Detect which cell encompasses the target text, then output its (X, Y) center coordinate. 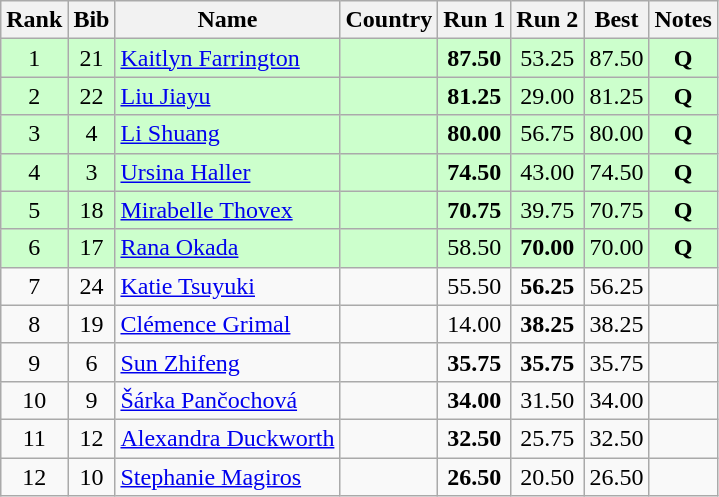
Run 1 (474, 20)
2 (34, 96)
Kaitlyn Farrington (228, 58)
Ursina Haller (228, 172)
Rana Okada (228, 248)
7 (34, 286)
5 (34, 210)
Liu Jiayu (228, 96)
Bib (92, 20)
29.00 (548, 96)
Country (389, 20)
Clémence Grimal (228, 324)
56.75 (548, 134)
14.00 (474, 324)
43.00 (548, 172)
25.75 (548, 438)
11 (34, 438)
24 (92, 286)
Li Shuang (228, 134)
53.25 (548, 58)
Notes (683, 20)
Name (228, 20)
17 (92, 248)
22 (92, 96)
8 (34, 324)
39.75 (548, 210)
Mirabelle Thovex (228, 210)
Sun Zhifeng (228, 362)
20.50 (548, 477)
Katie Tsuyuki (228, 286)
Alexandra Duckworth (228, 438)
31.50 (548, 400)
19 (92, 324)
55.50 (474, 286)
Stephanie Magiros (228, 477)
21 (92, 58)
Šárka Pančochová (228, 400)
1 (34, 58)
Rank (34, 20)
18 (92, 210)
Run 2 (548, 20)
Best (616, 20)
58.50 (474, 248)
